Find where the given text appears and provide that cell's center as (X, Y) coordinate. 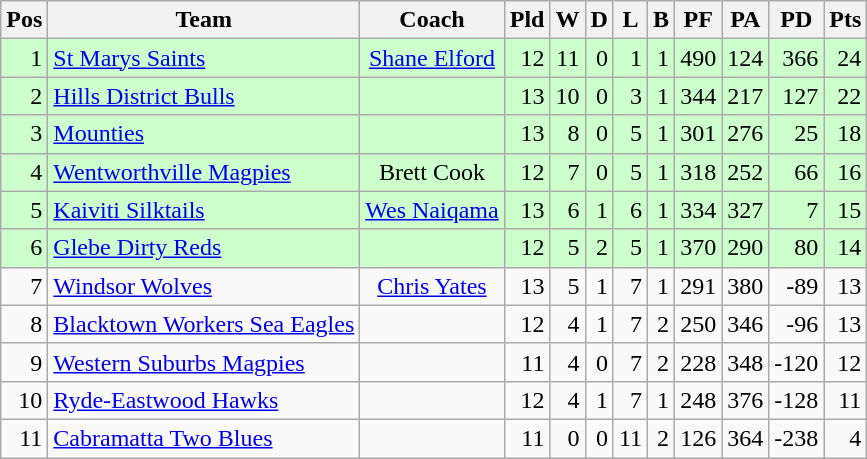
Glebe Dirty Reds (204, 248)
Cabramatta Two Blues (204, 438)
-89 (796, 286)
Shane Elford (432, 58)
66 (796, 172)
D (599, 20)
252 (746, 172)
Pos (24, 20)
276 (746, 134)
Pld (527, 20)
248 (698, 400)
Blacktown Workers Sea Eagles (204, 324)
Mounties (204, 134)
290 (746, 248)
364 (746, 438)
24 (846, 58)
-128 (796, 400)
Chris Yates (432, 286)
217 (746, 96)
L (630, 20)
291 (698, 286)
376 (746, 400)
250 (698, 324)
22 (846, 96)
327 (746, 210)
Coach (432, 20)
St Marys Saints (204, 58)
127 (796, 96)
Windsor Wolves (204, 286)
Ryde-Eastwood Hawks (204, 400)
228 (698, 362)
366 (796, 58)
Team (204, 20)
16 (846, 172)
318 (698, 172)
Brett Cook (432, 172)
-238 (796, 438)
14 (846, 248)
380 (746, 286)
Wes Naiqama (432, 210)
PD (796, 20)
Hills District Bulls (204, 96)
18 (846, 134)
370 (698, 248)
Wentworthville Magpies (204, 172)
Kaiviti Silktails (204, 210)
B (662, 20)
490 (698, 58)
80 (796, 248)
25 (796, 134)
Western Suburbs Magpies (204, 362)
PF (698, 20)
348 (746, 362)
W (568, 20)
-120 (796, 362)
Pts (846, 20)
346 (746, 324)
15 (846, 210)
334 (698, 210)
9 (24, 362)
PA (746, 20)
126 (698, 438)
344 (698, 96)
-96 (796, 324)
124 (746, 58)
301 (698, 134)
